Find where the given text appears and provide that cell's center as (x, y) coordinate. 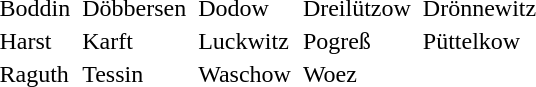
Pogreß (356, 41)
Karft (134, 41)
Luckwitz (245, 41)
